Search for the cell housing the specified text and yield its (x, y) center coordinate. 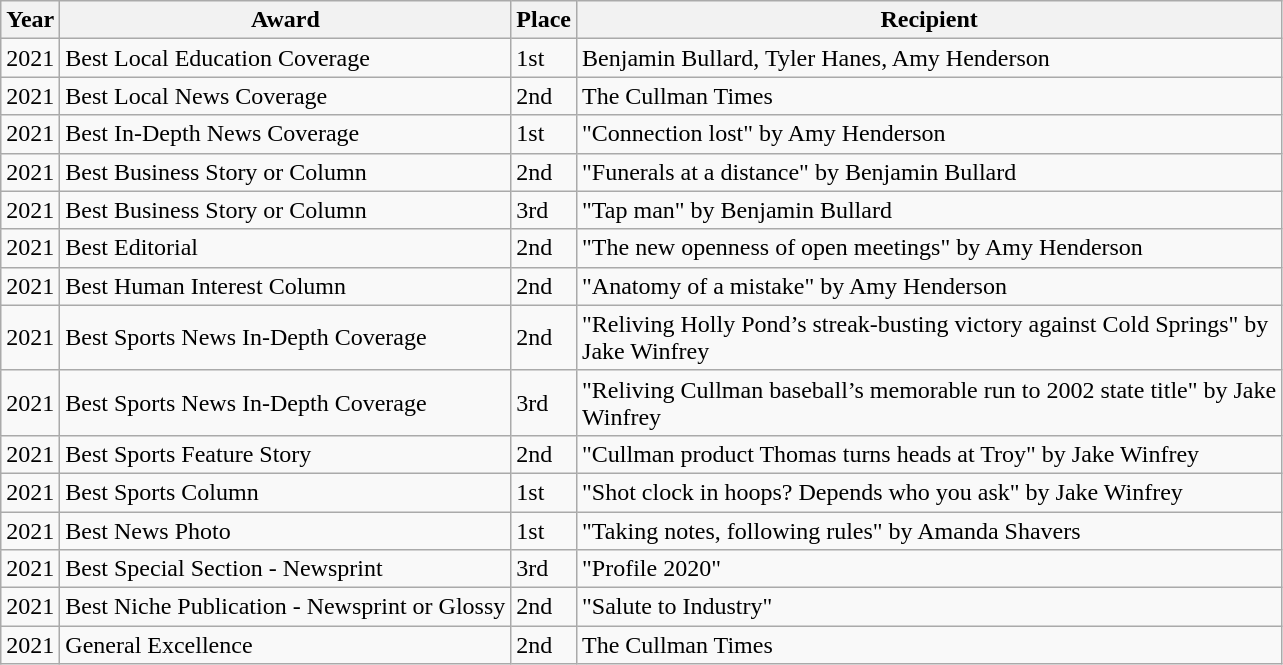
Year (30, 20)
"Shot clock in hoops? Depends who you ask" by Jake Winfrey (930, 492)
Best Sports Column (286, 492)
"Reliving Holly Pond’s streak-busting victory against Cold Springs" byJake Winfrey (930, 338)
"Funerals at a distance" by Benjamin Bullard (930, 172)
Best Local Education Coverage (286, 58)
"Connection lost" by Amy Henderson (930, 134)
Award (286, 20)
Best Sports Feature Story (286, 454)
General Excellence (286, 645)
Benjamin Bullard, Tyler Hanes, Amy Henderson (930, 58)
"Anatomy of a mistake" by Amy Henderson (930, 286)
"Reliving Cullman baseball’s memorable run to 2002 state title" by JakeWinfrey (930, 402)
"Salute to Industry" (930, 607)
Best News Photo (286, 531)
Best Niche Publication - Newsprint or Glossy (286, 607)
"Cullman product Thomas turns heads at Troy" by Jake Winfrey (930, 454)
"Profile 2020" (930, 569)
Best In-Depth News Coverage (286, 134)
Best Local News Coverage (286, 96)
Best Editorial (286, 248)
"Tap man" by Benjamin Bullard (930, 210)
Best Special Section - Newsprint (286, 569)
"Taking notes, following rules" by Amanda Shavers (930, 531)
"The new openness of open meetings" by Amy Henderson (930, 248)
Best Human Interest Column (286, 286)
Place (544, 20)
Recipient (930, 20)
